Provide the [x, y] coordinate of the cell's center where the given text is located.  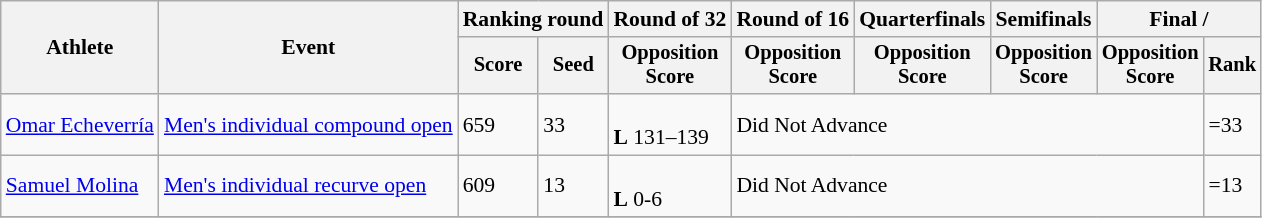
Final / [1179, 19]
Rank [1232, 66]
Score [498, 66]
Men's individual recurve open [308, 186]
609 [498, 186]
Samuel Molina [80, 186]
Quarterfinals [922, 19]
33 [573, 124]
Round of 16 [792, 19]
=33 [1232, 124]
659 [498, 124]
13 [573, 186]
Athlete [80, 48]
Omar Echeverría [80, 124]
L 0-6 [670, 186]
Event [308, 48]
=13 [1232, 186]
Round of 32 [670, 19]
Seed [573, 66]
Semifinals [1044, 19]
L 131–139 [670, 124]
Men's individual compound open [308, 124]
Ranking round [534, 19]
